Detect which cell encompasses the target text, then output its (X, Y) center coordinate. 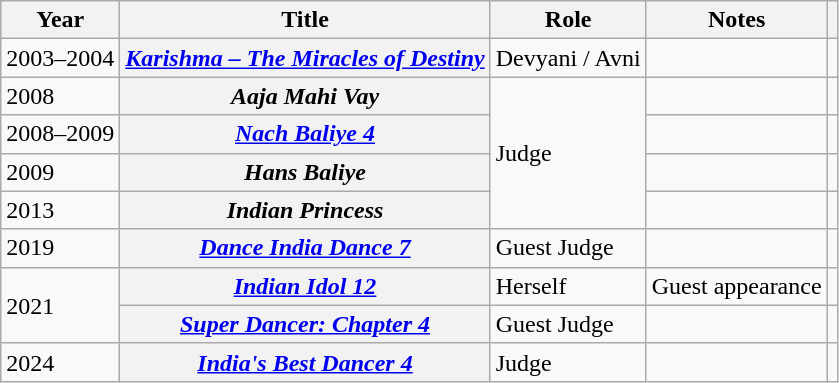
Year (60, 20)
2008–2009 (60, 134)
Title (305, 20)
Role (568, 20)
2024 (60, 362)
2009 (60, 172)
Herself (568, 286)
2019 (60, 248)
India's Best Dancer 4 (305, 362)
Notes (736, 20)
Nach Baliye 4 (305, 134)
Super Dancer: Chapter 4 (305, 324)
Hans Baliye (305, 172)
Guest appearance (736, 286)
Aaja Mahi Vay (305, 96)
Indian Idol 12 (305, 286)
2008 (60, 96)
Karishma – The Miracles of Destiny (305, 58)
Devyani / Avni (568, 58)
2021 (60, 305)
2003–2004 (60, 58)
Indian Princess (305, 210)
2013 (60, 210)
Dance India Dance 7 (305, 248)
